For the text-containing cell, return its midpoint in [x, y] coordinate format. 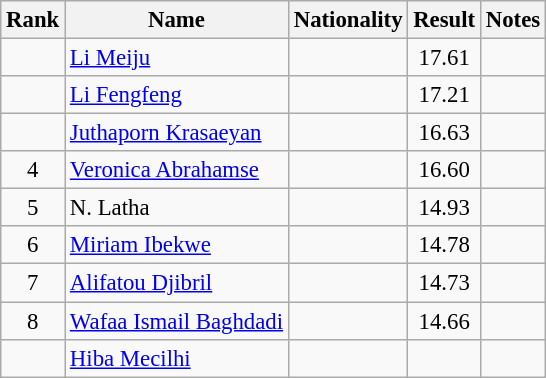
Notes [512, 20]
17.21 [444, 95]
5 [33, 208]
Juthaporn Krasaeyan [177, 133]
14.93 [444, 208]
6 [33, 245]
14.78 [444, 245]
8 [33, 321]
Hiba Mecilhi [177, 358]
Wafaa Ismail Baghdadi [177, 321]
Alifatou Djibril [177, 283]
16.60 [444, 170]
7 [33, 283]
14.66 [444, 321]
14.73 [444, 283]
Veronica Abrahamse [177, 170]
Nationality [348, 20]
16.63 [444, 133]
Li Meiju [177, 58]
Rank [33, 20]
Name [177, 20]
Result [444, 20]
4 [33, 170]
Miriam Ibekwe [177, 245]
Li Fengfeng [177, 95]
N. Latha [177, 208]
17.61 [444, 58]
